For the text-containing cell, return its midpoint in [x, y] coordinate format. 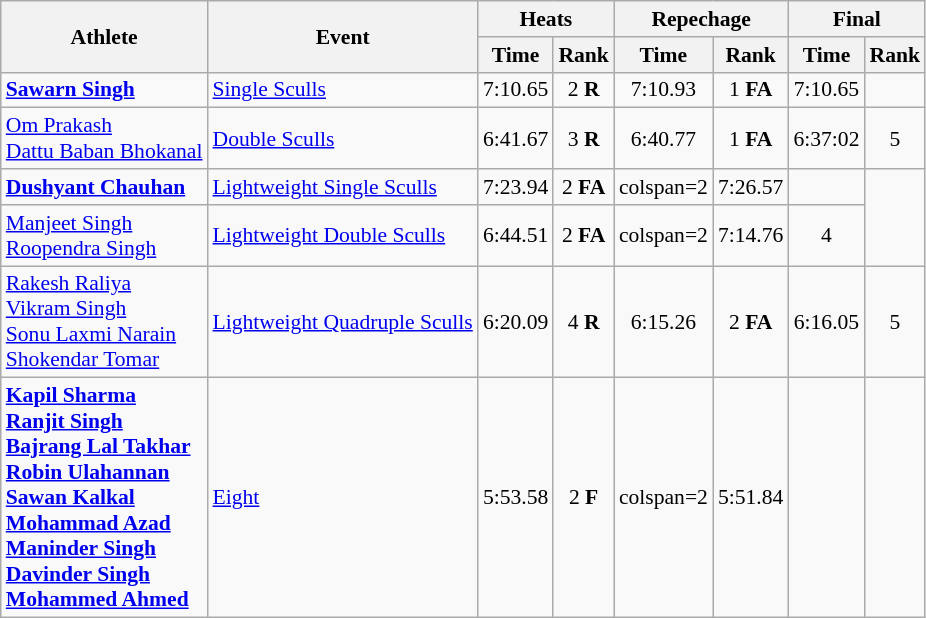
Manjeet SinghRoopendra Singh [104, 236]
6:44.51 [516, 236]
Sawarn Singh [104, 90]
Rakesh RaliyaVikram SinghSonu Laxmi NarainShokendar Tomar [104, 322]
6:37:02 [826, 138]
2 F [584, 498]
Repechage [702, 19]
3 R [584, 138]
6:40.77 [664, 138]
4 R [584, 322]
5:51.84 [750, 498]
Athlete [104, 36]
4 [826, 236]
Lightweight Double Sculls [343, 236]
Heats [546, 19]
Lightweight Single Sculls [343, 187]
5:53.58 [516, 498]
Final [856, 19]
6:41.67 [516, 138]
Lightweight Quadruple Sculls [343, 322]
6:15.26 [664, 322]
7:10.93 [664, 90]
7:26.57 [750, 187]
Dushyant Chauhan [104, 187]
6:16.05 [826, 322]
Event [343, 36]
2 R [584, 90]
Om PrakashDattu Baban Bhokanal [104, 138]
Single Sculls [343, 90]
Eight [343, 498]
7:14.76 [750, 236]
7:23.94 [516, 187]
Double Sculls [343, 138]
Kapil SharmaRanjit SinghBajrang Lal TakharRobin UlahannanSawan KalkalMohammad AzadManinder SinghDavinder SinghMohammed Ahmed [104, 498]
6:20.09 [516, 322]
